Locate the cell with the specified text and output its (x, y) center coordinate. 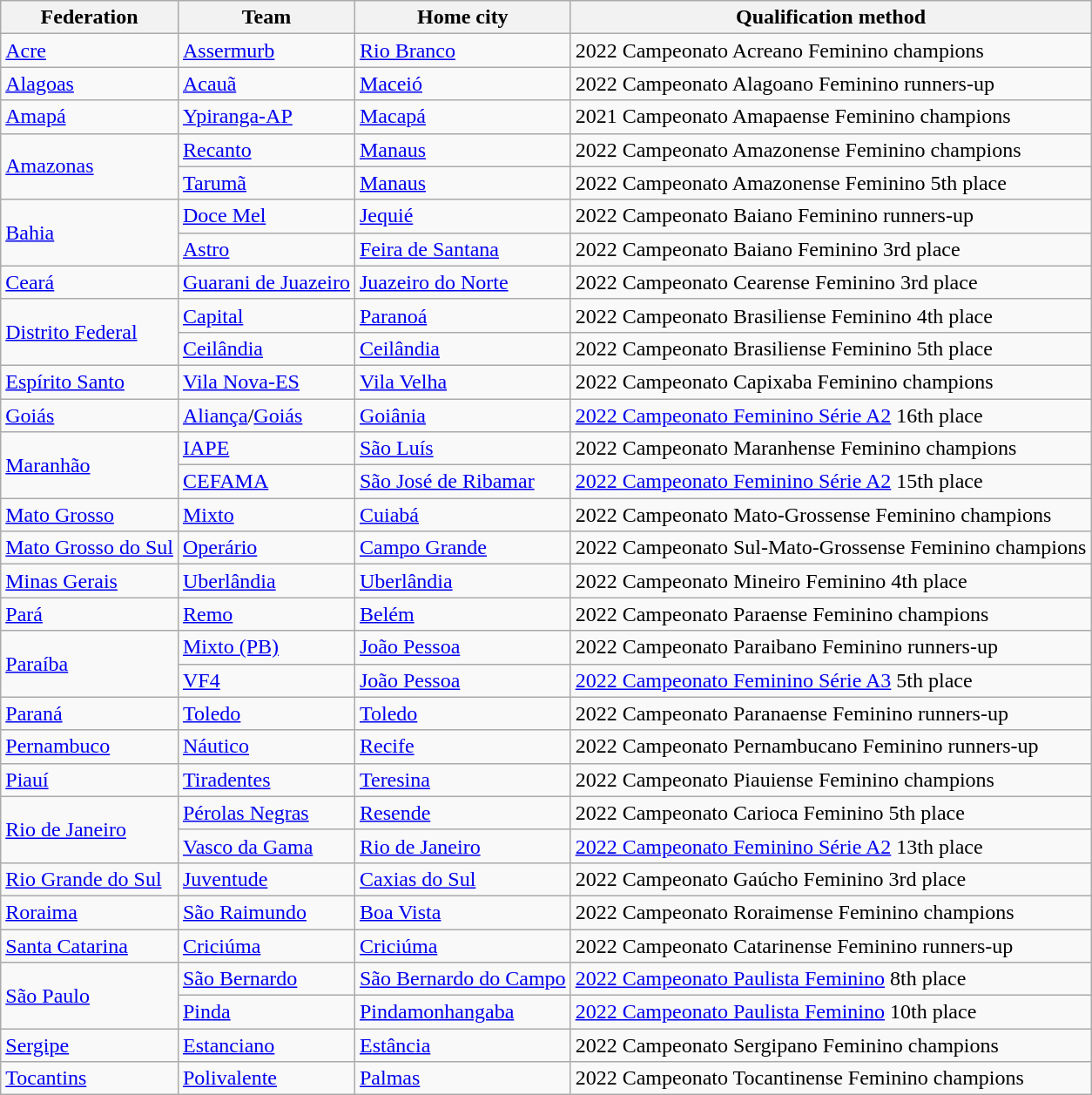
2021 Campeonato Amapaense Feminino champions (831, 117)
Polivalente (266, 1078)
São Bernardo do Campo (462, 979)
Maranhão (90, 465)
Boa Vista (462, 912)
2022 Campeonato Pernambucano Feminino runners-up (831, 747)
São Raimundo (266, 912)
Resende (462, 813)
2022 Campeonato Cearense Feminino 3rd place (831, 282)
Maceió (462, 84)
Teresina (462, 780)
Jequié (462, 216)
2022 Campeonato Paraense Feminino champions (831, 614)
Santa Catarina (90, 945)
Espírito Santo (90, 382)
Amapá (90, 117)
Pindamonhangaba (462, 1012)
2022 Campeonato Brasiliense Feminino 4th place (831, 315)
CEFAMA (266, 482)
Tarumã (266, 183)
Rio Grande do Sul (90, 879)
2022 Campeonato Mato-Grossense Feminino champions (831, 515)
Paranoá (462, 315)
2022 Campeonato Amazonense Feminino 5th place (831, 183)
Feira de Santana (462, 249)
Home city (462, 17)
Belém (462, 614)
Amazonas (90, 166)
2022 Campeonato Acreano Feminino champions (831, 51)
Estância (462, 1045)
Goiás (90, 416)
Roraima (90, 912)
São Bernardo (266, 979)
Doce Mel (266, 216)
2022 Campeonato Brasiliense Feminino 5th place (831, 348)
2022 Campeonato Alagoano Feminino runners-up (831, 84)
Caxias do Sul (462, 879)
Mixto (266, 515)
2022 Campeonato Feminino Série A2 16th place (831, 416)
Pinda (266, 1012)
Náutico (266, 747)
2022 Campeonato Paraibano Feminino runners-up (831, 647)
Macapá (462, 117)
Assermurb (266, 51)
Astro (266, 249)
Guarani de Juazeiro (266, 282)
Tocantins (90, 1078)
2022 Campeonato Baiano Feminino 3rd place (831, 249)
Pernambuco (90, 747)
2022 Campeonato Baiano Feminino runners-up (831, 216)
Ypiranga-AP (266, 117)
Piauí (90, 780)
São Luís (462, 449)
Mixto (PB) (266, 647)
2022 Campeonato Mineiro Feminino 4th place (831, 581)
Capital (266, 315)
2022 Campeonato Piauiense Feminino champions (831, 780)
Alagoas (90, 84)
Acauã (266, 84)
Qualification method (831, 17)
Remo (266, 614)
2022 Campeonato Tocantinense Feminino champions (831, 1078)
2022 Campeonato Feminino Série A2 15th place (831, 482)
Minas Gerais (90, 581)
Estanciano (266, 1045)
Ceará (90, 282)
2022 Campeonato Catarinense Feminino runners-up (831, 945)
2022 Campeonato Gaúcho Feminino 3rd place (831, 879)
Team (266, 17)
Cuiabá (462, 515)
Acre (90, 51)
2022 Campeonato Paulista Feminino 10th place (831, 1012)
2022 Campeonato Carioca Feminino 5th place (831, 813)
2022 Campeonato Sul-Mato-Grossense Feminino champions (831, 548)
2022 Campeonato Feminino Série A2 13th place (831, 846)
2022 Campeonato Paranaense Feminino runners-up (831, 713)
Juventude (266, 879)
Recife (462, 747)
Tiradentes (266, 780)
Mato Grosso do Sul (90, 548)
Federation (90, 17)
Campo Grande (462, 548)
2022 Campeonato Paulista Feminino 8th place (831, 979)
2022 Campeonato Maranhense Feminino champions (831, 449)
Vasco da Gama (266, 846)
Palmas (462, 1078)
Mato Grosso (90, 515)
2022 Campeonato Capixaba Feminino champions (831, 382)
São José de Ribamar (462, 482)
Juazeiro do Norte (462, 282)
Paraíba (90, 664)
IAPE (266, 449)
Sergipe (90, 1045)
Paraná (90, 713)
Operário (266, 548)
2022 Campeonato Sergipano Feminino champions (831, 1045)
Rio Branco (462, 51)
2022 Campeonato Amazonense Feminino champions (831, 150)
Pará (90, 614)
Goiânia (462, 416)
2022 Campeonato Feminino Série A3 5th place (831, 680)
Vila Nova-ES (266, 382)
Vila Velha (462, 382)
Distrito Federal (90, 332)
São Paulo (90, 996)
Pérolas Negras (266, 813)
Aliança/Goiás (266, 416)
2022 Campeonato Roraimense Feminino champions (831, 912)
Bahia (90, 233)
Recanto (266, 150)
VF4 (266, 680)
